Locate the cell with the specified text and output its (x, y) center coordinate. 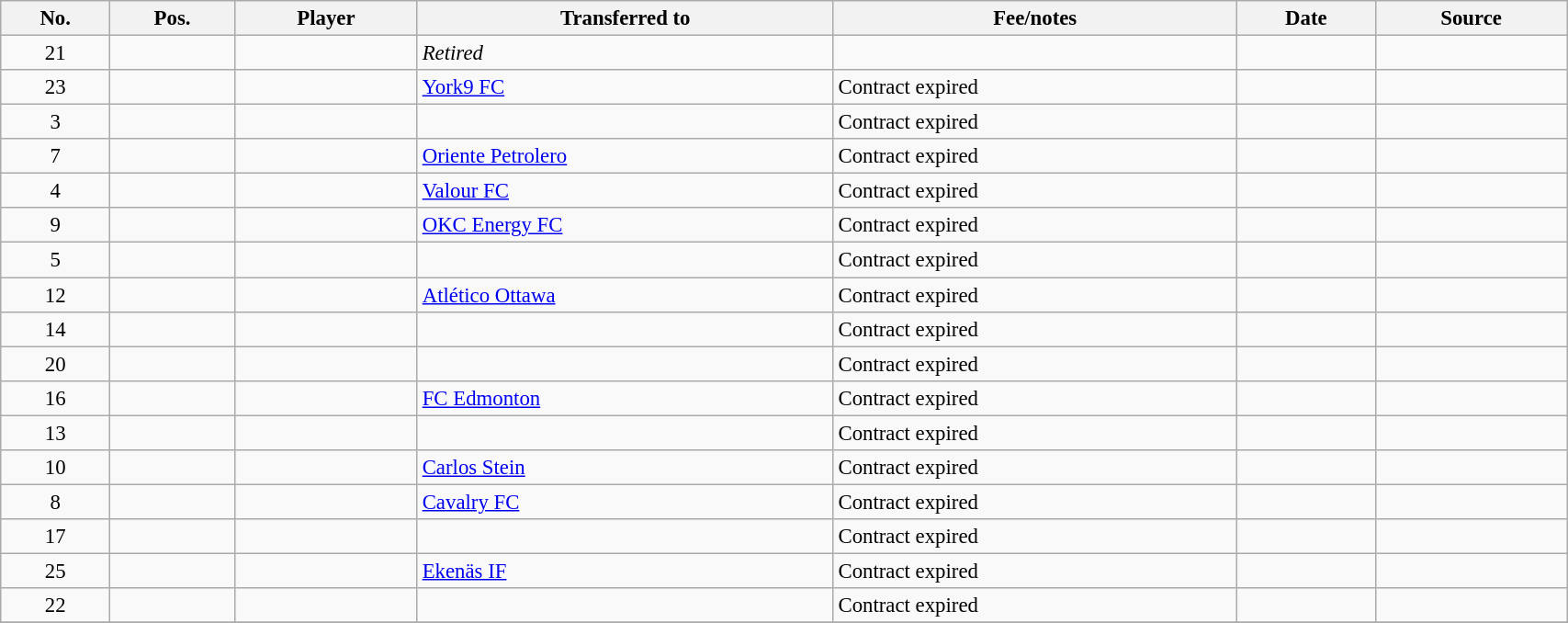
No. (55, 18)
Atlético Ottawa (625, 295)
OKC Energy FC (625, 225)
8 (55, 502)
Oriente Petrolero (625, 156)
7 (55, 156)
Player (325, 18)
FC Edmonton (625, 398)
23 (55, 87)
17 (55, 537)
9 (55, 225)
4 (55, 191)
Carlos Stein (625, 468)
3 (55, 122)
York9 FC (625, 87)
Date (1306, 18)
12 (55, 295)
10 (55, 468)
16 (55, 398)
Valour FC (625, 191)
22 (55, 606)
21 (55, 53)
Source (1472, 18)
Fee/notes (1034, 18)
Ekenäs IF (625, 571)
13 (55, 433)
20 (55, 364)
5 (55, 260)
Retired (625, 53)
Pos. (173, 18)
Cavalry FC (625, 502)
14 (55, 329)
Transferred to (625, 18)
25 (55, 571)
